Extract the [x, y] coordinate from the center of the cell holding the provided text.  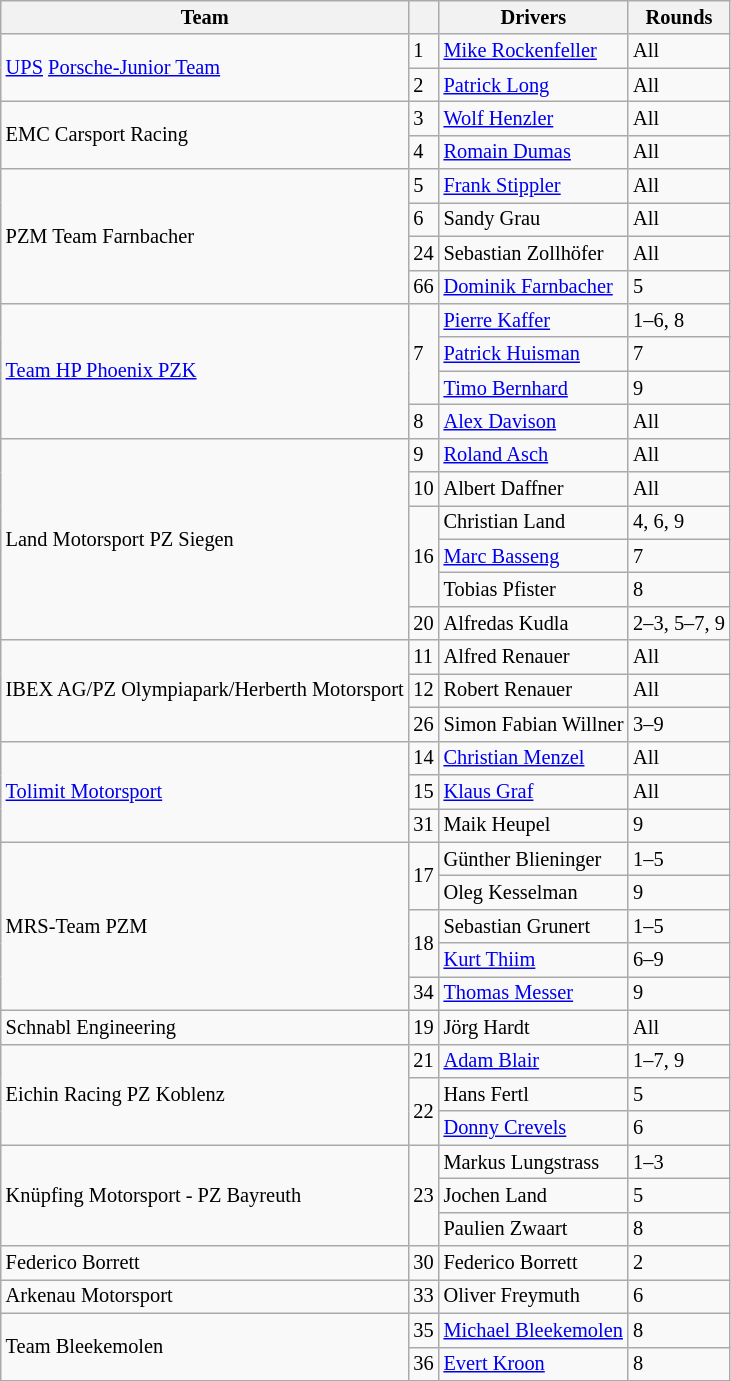
Sandy Grau [534, 219]
Alfred Renauer [534, 657]
1 [424, 51]
11 [424, 657]
IBEX AG/PZ Olympiapark/Herberth Motorsport [205, 690]
6–9 [678, 960]
21 [424, 1061]
Team [205, 17]
Alfredas Kudla [534, 623]
Oliver Freymuth [534, 1296]
Wolf Henzler [534, 118]
Knüpfing Motorsport - PZ Bayreuth [205, 1196]
Evert Kroon [534, 1364]
Alex Davison [534, 421]
PZM Team Farnbacher [205, 236]
Arkenau Motorsport [205, 1296]
Donny Crevels [534, 1128]
22 [424, 1110]
Günther Blieninger [534, 859]
Sebastian Zollhöfer [534, 253]
Tolimit Motorsport [205, 792]
Simon Fabian Willner [534, 724]
Mike Rockenfeller [534, 51]
36 [424, 1364]
Team Bleekemolen [205, 1346]
Rounds [678, 17]
66 [424, 287]
20 [424, 623]
33 [424, 1296]
Robert Renauer [534, 690]
Thomas Messer [534, 993]
Dominik Farnbacher [534, 287]
Oleg Kesselman [534, 892]
Klaus Graf [534, 791]
2–3, 5–7, 9 [678, 623]
Marc Basseng [534, 556]
Hans Fertl [534, 1094]
3 [424, 118]
24 [424, 253]
26 [424, 724]
Drivers [534, 17]
17 [424, 876]
30 [424, 1263]
Romain Dumas [534, 152]
Patrick Huisman [534, 354]
Eichin Racing PZ Koblenz [205, 1094]
10 [424, 489]
Schnabl Engineering [205, 1027]
15 [424, 791]
Patrick Long [534, 85]
Kurt Thiim [534, 960]
19 [424, 1027]
Frank Stippler [534, 186]
23 [424, 1196]
14 [424, 758]
Markus Lungstrass [534, 1162]
Tobias Pfister [534, 589]
Sebastian Grunert [534, 926]
Paulien Zwaart [534, 1229]
Pierre Kaffer [534, 320]
Adam Blair [534, 1061]
Jörg Hardt [534, 1027]
Maik Heupel [534, 825]
34 [424, 993]
16 [424, 556]
12 [424, 690]
Roland Asch [534, 455]
Christian Land [534, 522]
Team HP Phoenix PZK [205, 370]
35 [424, 1330]
31 [424, 825]
Timo Bernhard [534, 388]
1–6, 8 [678, 320]
Michael Bleekemolen [534, 1330]
1–7, 9 [678, 1061]
MRS-Team PZM [205, 926]
EMC Carsport Racing [205, 134]
Christian Menzel [534, 758]
Jochen Land [534, 1195]
Land Motorsport PZ Siegen [205, 539]
3–9 [678, 724]
Albert Daffner [534, 489]
UPS Porsche-Junior Team [205, 68]
4, 6, 9 [678, 522]
4 [424, 152]
18 [424, 942]
1–3 [678, 1162]
